For the text-containing cell, return its midpoint in (x, y) coordinate format. 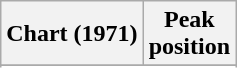
Chart (1971) (72, 34)
Peakposition (189, 34)
